Return the (X, Y) coordinate for the center point of the cell that contains the specified text.  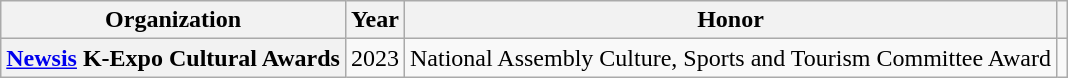
Organization (174, 20)
Honor (730, 20)
National Assembly Culture, Sports and Tourism Committee Award (730, 58)
Newsis K-Expo Cultural Awards (174, 58)
2023 (374, 58)
Year (374, 20)
